Output the [X, Y] coordinate of the center of the cell containing the given text.  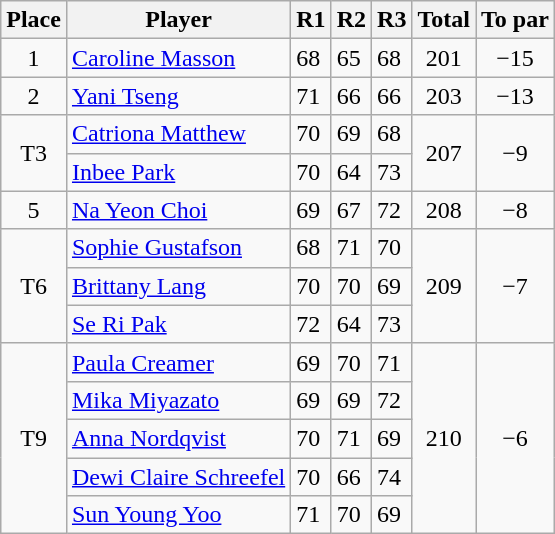
Caroline Masson [178, 58]
Player [178, 20]
To par [516, 20]
Sophie Gustafson [178, 248]
−6 [516, 438]
Catriona Matthew [178, 134]
Na Yeon Choi [178, 210]
Inbee Park [178, 172]
T6 [34, 286]
Se Ri Pak [178, 324]
T9 [34, 438]
Mika Miyazato [178, 400]
−7 [516, 286]
Yani Tseng [178, 96]
−15 [516, 58]
−13 [516, 96]
209 [444, 286]
203 [444, 96]
207 [444, 153]
201 [444, 58]
Paula Creamer [178, 362]
Total [444, 20]
74 [392, 477]
R2 [351, 20]
Brittany Lang [178, 286]
Place [34, 20]
210 [444, 438]
−9 [516, 153]
208 [444, 210]
65 [351, 58]
67 [351, 210]
Anna Nordqvist [178, 438]
−8 [516, 210]
2 [34, 96]
1 [34, 58]
R3 [392, 20]
R1 [311, 20]
5 [34, 210]
Dewi Claire Schreefel [178, 477]
T3 [34, 153]
Sun Young Yoo [178, 515]
